Search for the cell housing the specified text and yield its [X, Y] center coordinate. 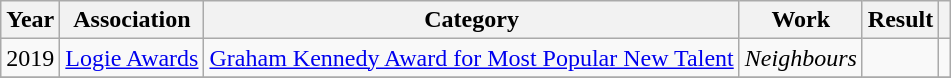
Graham Kennedy Award for Most Popular New Talent [472, 58]
Work [800, 20]
Logie Awards [132, 58]
Association [132, 20]
Result [900, 20]
Category [472, 20]
Year [30, 20]
Neighbours [800, 58]
2019 [30, 58]
